Identify which cell holds the provided text, then report its [X, Y] central coordinate. 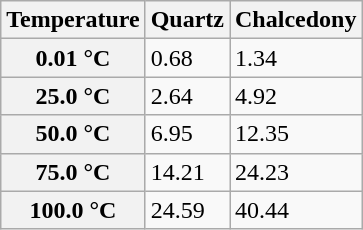
4.92 [296, 96]
Quartz [187, 20]
40.44 [296, 210]
24.23 [296, 172]
25.0 °C [73, 96]
100.0 °C [73, 210]
Chalcedony [296, 20]
12.35 [296, 134]
75.0 °C [73, 172]
Temperature [73, 20]
6.95 [187, 134]
0.01 °C [73, 58]
0.68 [187, 58]
24.59 [187, 210]
1.34 [296, 58]
14.21 [187, 172]
2.64 [187, 96]
50.0 °C [73, 134]
